Determine the [X, Y] coordinate at the center of the cell enclosing the given text.  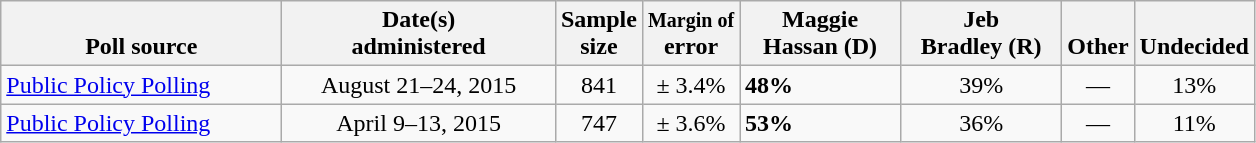
JebBradley (R) [982, 34]
48% [820, 85]
Poll source [142, 34]
Samplesize [598, 34]
841 [598, 85]
± 3.4% [690, 85]
53% [820, 123]
747 [598, 123]
April 9–13, 2015 [419, 123]
13% [1194, 85]
Margin oferror [690, 34]
36% [982, 123]
39% [982, 85]
Other [1098, 34]
11% [1194, 123]
± 3.6% [690, 123]
Undecided [1194, 34]
Date(s)administered [419, 34]
MaggieHassan (D) [820, 34]
August 21–24, 2015 [419, 85]
